Determine the (x, y) coordinate at the center of the cell enclosing the given text.  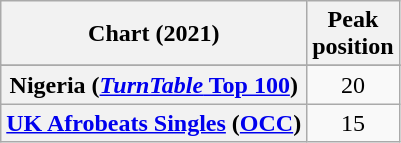
Peakposition (353, 34)
Nigeria (TurnTable Top 100) (154, 85)
UK Afrobeats Singles (OCC) (154, 123)
15 (353, 123)
20 (353, 85)
Chart (2021) (154, 34)
